From the cell containing the given text, extract its center point as (X, Y) coordinate. 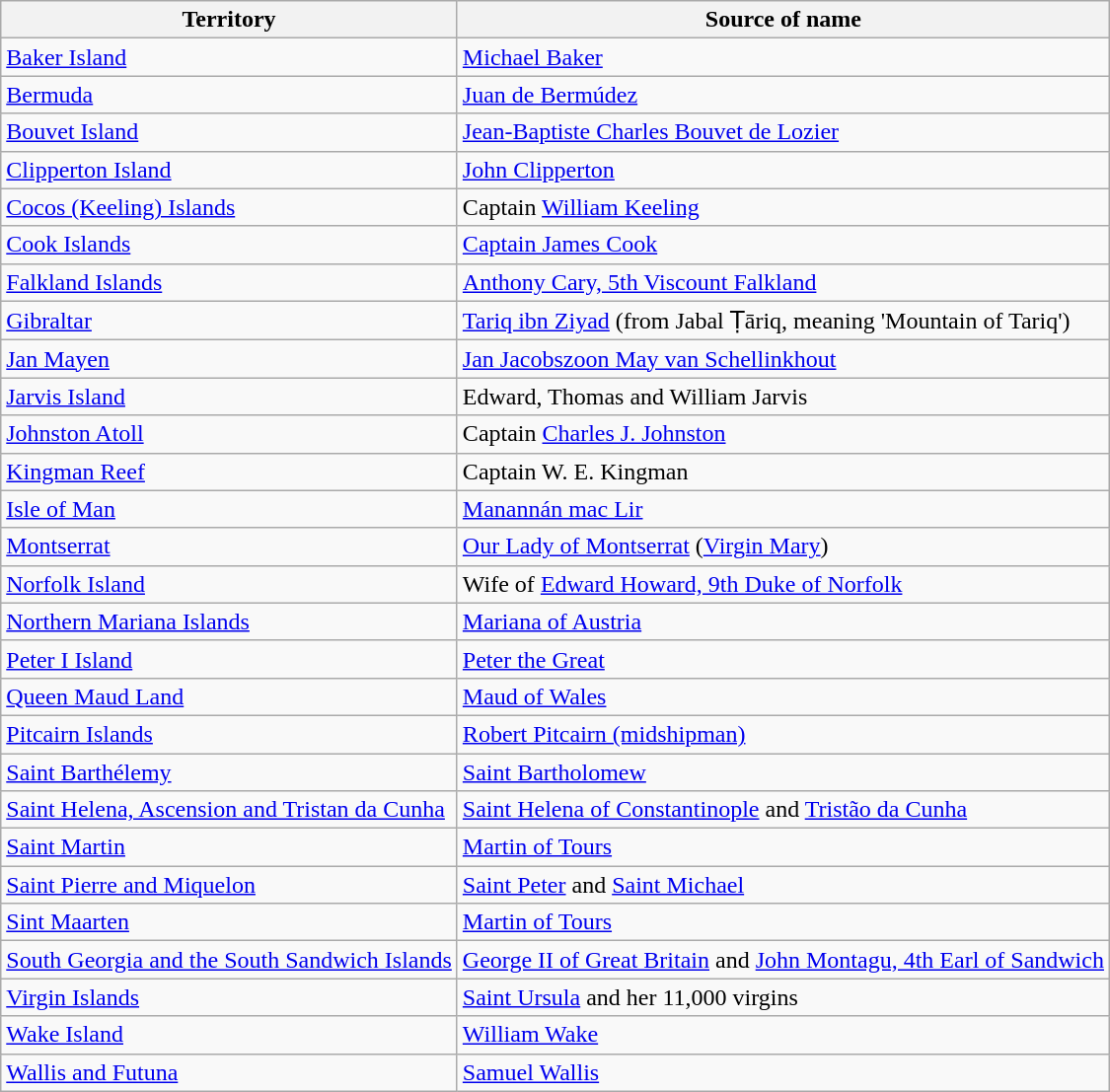
Falkland Islands (229, 282)
Juan de Bermúdez (783, 95)
Samuel Wallis (783, 1072)
Virgin Islands (229, 997)
Jarvis Island (229, 397)
Edward, Thomas and William Jarvis (783, 397)
William Wake (783, 1035)
Johnston Atoll (229, 434)
Saint Bartholomew (783, 772)
George II of Great Britain and John Montagu, 4th Earl of Sandwich (783, 960)
Our Lady of Montserrat (Virgin Mary) (783, 546)
Source of name (783, 20)
Peter the Great (783, 659)
Kingman Reef (229, 472)
Jan Mayen (229, 359)
Territory (229, 20)
Saint Martin (229, 847)
Northern Mariana Islands (229, 621)
Saint Pierre and Miquelon (229, 885)
Saint Helena, Ascension and Tristan da Cunha (229, 810)
Mariana of Austria (783, 621)
Saint Ursula and her 11,000 virgins (783, 997)
Saint Barthélemy (229, 772)
Anthony Cary, 5th Viscount Falkland (783, 282)
South Georgia and the South Sandwich Islands (229, 960)
Clipperton Island (229, 170)
Saint Helena of Constantinople and Tristão da Cunha (783, 810)
Michael Baker (783, 57)
Peter I Island (229, 659)
Tariq ibn Ziyad (from Jabal Ṭāriq, meaning 'Mountain of Tariq') (783, 321)
Baker Island (229, 57)
John Clipperton (783, 170)
Manannán mac Lir (783, 509)
Captain James Cook (783, 245)
Jan Jacobszoon May van Schellinkhout (783, 359)
Captain W. E. Kingman (783, 472)
Saint Peter and Saint Michael (783, 885)
Queen Maud Land (229, 696)
Wife of Edward Howard, 9th Duke of Norfolk (783, 584)
Montserrat (229, 546)
Sint Maarten (229, 922)
Norfolk Island (229, 584)
Robert Pitcairn (midshipman) (783, 734)
Captain Charles J. Johnston (783, 434)
Isle of Man (229, 509)
Maud of Wales (783, 696)
Gibraltar (229, 321)
Cocos (Keeling) Islands (229, 207)
Cook Islands (229, 245)
Bouvet Island (229, 132)
Wake Island (229, 1035)
Bermuda (229, 95)
Wallis and Futuna (229, 1072)
Jean-Baptiste Charles Bouvet de Lozier (783, 132)
Pitcairn Islands (229, 734)
Captain William Keeling (783, 207)
